Search for the cell housing the specified text and yield its (X, Y) center coordinate. 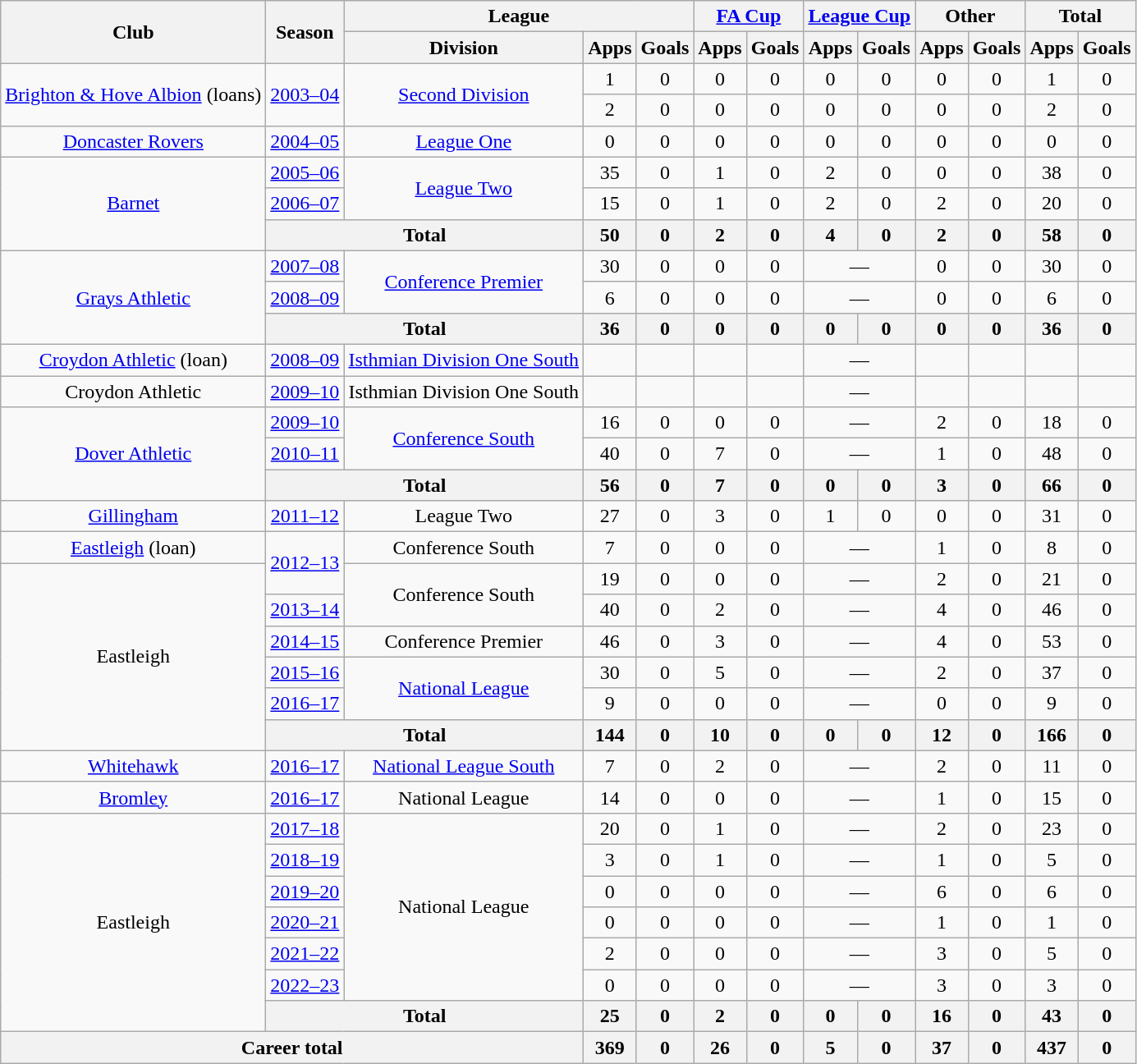
Gillingham (133, 516)
56 (610, 485)
Croydon Athletic (133, 392)
2019–20 (305, 891)
Croydon Athletic (loan) (133, 360)
League (519, 16)
Whitehawk (133, 766)
Eastleigh (loan) (133, 548)
2007–08 (305, 266)
26 (720, 1048)
Barnet (133, 204)
144 (610, 735)
Bromley (133, 797)
Dover Athletic (133, 454)
12 (942, 735)
2005–06 (305, 172)
18 (1052, 423)
31 (1052, 516)
2011–12 (305, 516)
Season (305, 32)
23 (1052, 828)
2013–14 (305, 610)
Brighton & Hove Albion (loans) (133, 94)
11 (1052, 766)
58 (1052, 235)
2003–04 (305, 94)
21 (1052, 579)
Grays Athletic (133, 297)
25 (610, 1016)
FA Cup (749, 16)
19 (610, 579)
2004–05 (305, 141)
2018–19 (305, 860)
National League South (464, 766)
43 (1052, 1016)
League Cup (860, 16)
66 (1052, 485)
38 (1052, 172)
2012–13 (305, 563)
Second Division (464, 94)
2017–18 (305, 828)
Doncaster Rovers (133, 141)
Club (133, 32)
14 (610, 797)
2022–23 (305, 985)
8 (1052, 548)
50 (610, 235)
35 (610, 172)
2010–11 (305, 454)
437 (1052, 1048)
48 (1052, 454)
2006–07 (305, 204)
2015–16 (305, 672)
Division (464, 48)
2021–22 (305, 954)
10 (720, 735)
League One (464, 141)
27 (610, 516)
Other (970, 16)
53 (1052, 641)
2014–15 (305, 641)
166 (1052, 735)
369 (610, 1048)
Career total (292, 1048)
2020–21 (305, 923)
